Output the [x, y] coordinate of the center of the cell containing the given text.  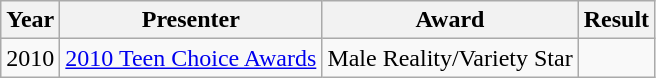
2010 Teen Choice Awards [191, 58]
Male Reality/Variety Star [450, 58]
Presenter [191, 20]
Award [450, 20]
2010 [30, 58]
Year [30, 20]
Result [616, 20]
